Return the [X, Y] coordinate for the center point of the cell that contains the specified text.  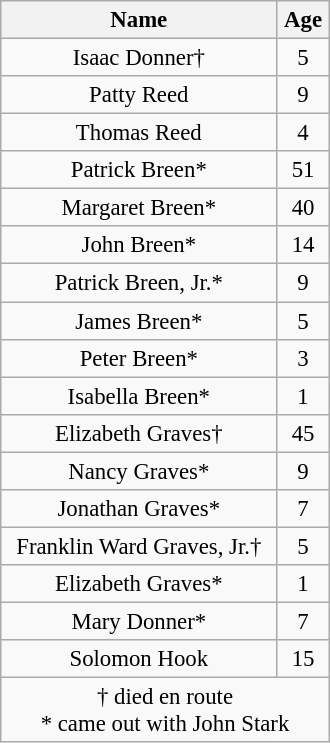
Name [139, 20]
Solomon Hook [139, 659]
† died en route * came out with John Stark [165, 710]
4 [303, 133]
15 [303, 659]
Peter Breen* [139, 358]
Margaret Breen* [139, 208]
Mary Donner* [139, 621]
40 [303, 208]
Isaac Donner† [139, 58]
James Breen* [139, 321]
14 [303, 245]
Elizabeth Graves† [139, 433]
Franklin Ward Graves, Jr.† [139, 546]
Patrick Breen* [139, 170]
Thomas Reed [139, 133]
Jonathan Graves* [139, 509]
Isabella Breen* [139, 396]
John Breen* [139, 245]
Age [303, 20]
Patty Reed [139, 95]
45 [303, 433]
51 [303, 170]
Patrick Breen, Jr.* [139, 283]
3 [303, 358]
Elizabeth Graves* [139, 584]
Nancy Graves* [139, 471]
